Scan for the cell matching the given text and deliver its [x, y] coordinate at center. 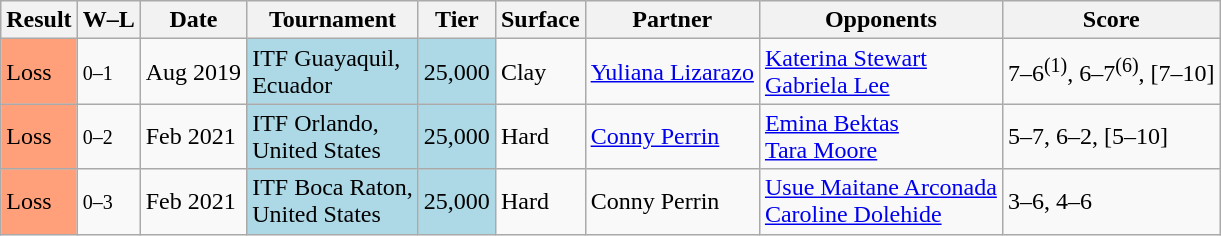
Tournament [333, 20]
0–2 [108, 136]
Partner [672, 20]
Opponents [880, 20]
Date [193, 20]
5–7, 6–2, [5–10] [1111, 136]
0–1 [108, 72]
3–6, 4–6 [1111, 202]
ITF Orlando, United States [333, 136]
Result [39, 20]
Surface [540, 20]
Tier [456, 20]
Yuliana Lizarazo [672, 72]
Aug 2019 [193, 72]
ITF Guayaquil, Ecuador [333, 72]
Emina Bektas Tara Moore [880, 136]
W–L [108, 20]
0–3 [108, 202]
7–6(1), 6–7(6), [7–10] [1111, 72]
Score [1111, 20]
ITF Boca Raton, United States [333, 202]
Katerina Stewart Gabriela Lee [880, 72]
Usue Maitane Arconada Caroline Dolehide [880, 202]
Clay [540, 72]
